Provide the [x, y] coordinate of the cell's center where the given text is located.  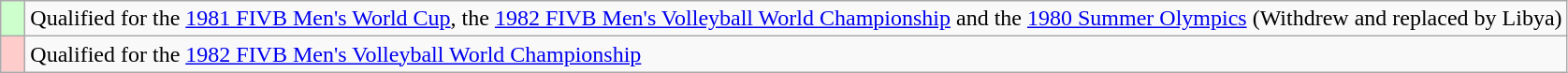
Qualified for the 1982 FIVB Men's Volleyball World Championship [796, 54]
